Identify which cell holds the provided text, then report its (X, Y) central coordinate. 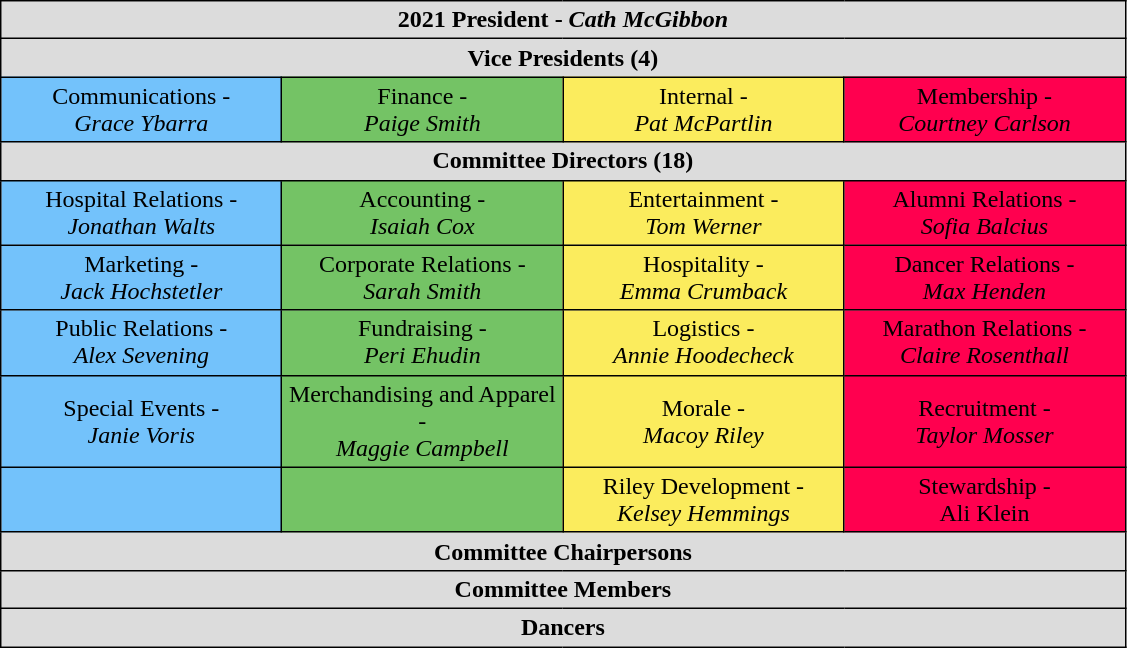
Merchandising and Apparel -Maggie Campbell (422, 421)
Finance -Paige Smith (422, 110)
Internal -Pat McPartlin (704, 110)
Communications -Grace Ybarra (142, 110)
Riley Development -Kelsey Hemmings (704, 500)
Accounting -Isaiah Cox (422, 212)
Dancer Relations -Max Henden (984, 278)
Marathon Relations -Claire Rosenthall (984, 342)
Committee Chairpersons (563, 551)
2021 President - Cath McGibbon (563, 20)
Corporate Relations -Sarah Smith (422, 278)
Recruitment -Taylor Mosser (984, 421)
Public Relations -Alex Sevening (142, 342)
Marketing -Jack Hochstetler (142, 278)
Special Events -Janie Voris (142, 421)
Morale -Macoy Riley (704, 421)
Hospitality -Emma Crumback (704, 278)
Stewardship -Ali Klein (984, 500)
Entertainment -Tom Werner (704, 212)
Logistics -Annie Hoodecheck (704, 342)
Membership -Courtney Carlson (984, 110)
Dancers (563, 627)
Committee Members (563, 589)
Vice Presidents (4) (563, 58)
Hospital Relations -Jonathan Walts (142, 212)
Alumni Relations -Sofia Balcius (984, 212)
Committee Directors (18) (563, 161)
Fundraising -Peri Ehudin (422, 342)
